Output the [x, y] coordinate of the center of the cell containing the given text.  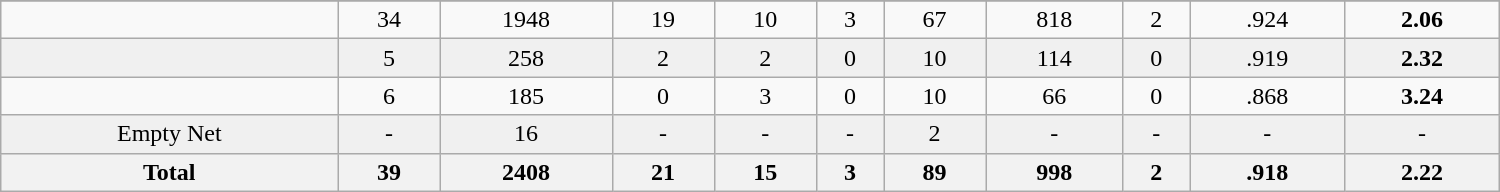
3.24 [1422, 96]
1948 [526, 20]
15 [765, 172]
.924 [1268, 20]
114 [1054, 58]
2.06 [1422, 20]
34 [389, 20]
Empty Net [170, 134]
19 [663, 20]
.918 [1268, 172]
16 [526, 134]
818 [1054, 20]
66 [1054, 96]
185 [526, 96]
89 [935, 172]
39 [389, 172]
258 [526, 58]
2408 [526, 172]
67 [935, 20]
6 [389, 96]
998 [1054, 172]
.868 [1268, 96]
2.22 [1422, 172]
.919 [1268, 58]
Total [170, 172]
2.32 [1422, 58]
21 [663, 172]
5 [389, 58]
